Capture the cell that displays the provided text and extract its (X, Y) central coordinate. 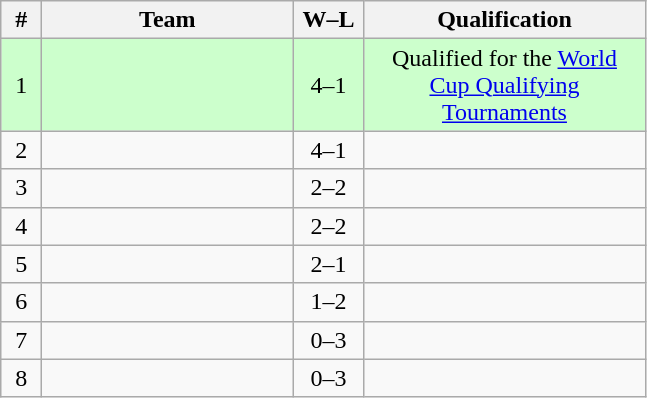
# (22, 20)
Team (168, 20)
Qualification (504, 20)
3 (22, 188)
4 (22, 226)
Qualified for the World Cup Qualifying Tournaments (504, 85)
5 (22, 264)
2–1 (328, 264)
6 (22, 302)
1 (22, 85)
2 (22, 150)
W–L (328, 20)
8 (22, 378)
1–2 (328, 302)
7 (22, 340)
